Pinpoint the cell where the given text exists, returning its [X, Y] midpoint coordinate. 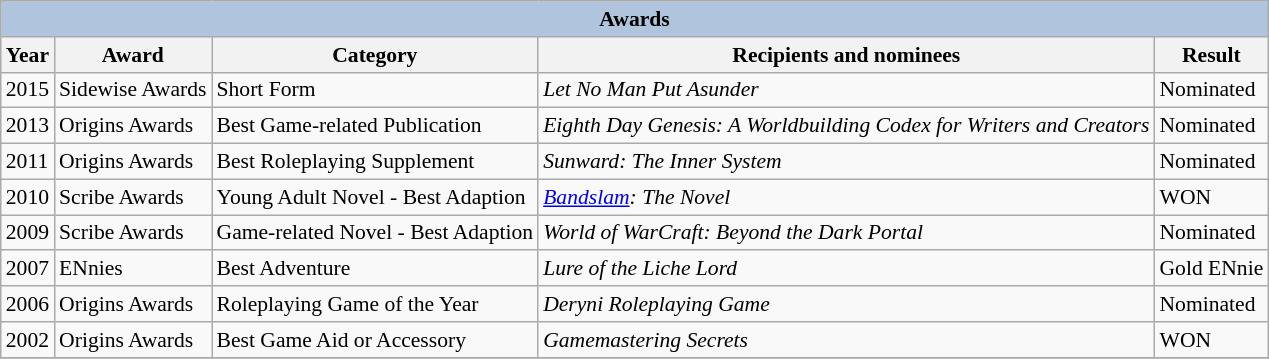
Young Adult Novel - Best Adaption [376, 197]
Roleplaying Game of the Year [376, 304]
2010 [28, 197]
2015 [28, 90]
Recipients and nominees [846, 55]
2006 [28, 304]
Result [1211, 55]
Short Form [376, 90]
Eighth Day Genesis: A Worldbuilding Codex for Writers and Creators [846, 126]
Bandslam: The Novel [846, 197]
Category [376, 55]
2009 [28, 233]
Gold ENnie [1211, 269]
Sidewise Awards [132, 90]
World of WarCraft: Beyond the Dark Portal [846, 233]
Year [28, 55]
2002 [28, 340]
Sunward: The Inner System [846, 162]
Game-related Novel - Best Adaption [376, 233]
Awards [635, 19]
Deryni Roleplaying Game [846, 304]
2007 [28, 269]
ENnies [132, 269]
Best Adventure [376, 269]
Let No Man Put Asunder [846, 90]
2011 [28, 162]
Award [132, 55]
Best Game Aid or Accessory [376, 340]
Gamemastering Secrets [846, 340]
Best Roleplaying Supplement [376, 162]
Best Game-related Publication [376, 126]
2013 [28, 126]
Lure of the Liche Lord [846, 269]
